Find where the given text appears and provide that cell's center as (X, Y) coordinate. 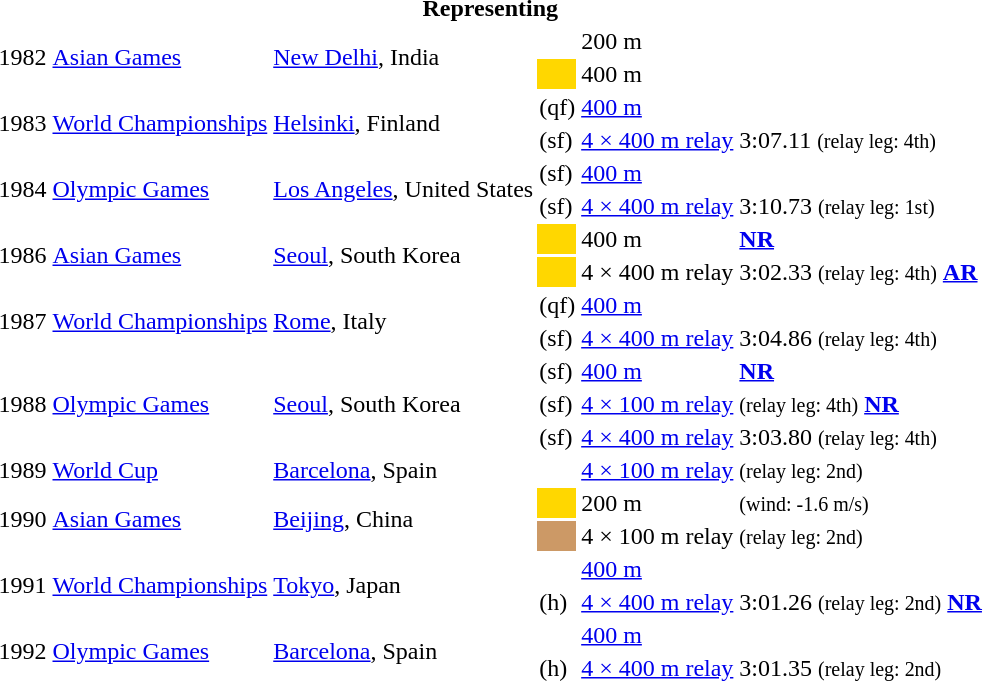
Los Angeles, United States (404, 190)
Helsinki, Finland (404, 124)
Barcelona, Spain (404, 470)
World Cup (160, 470)
(h) (558, 602)
Rome, Italy (404, 322)
New Delhi, India (404, 58)
Beijing, China (404, 520)
Tokyo, Japan (404, 586)
